Scan for the cell matching the given text and deliver its (X, Y) coordinate at center. 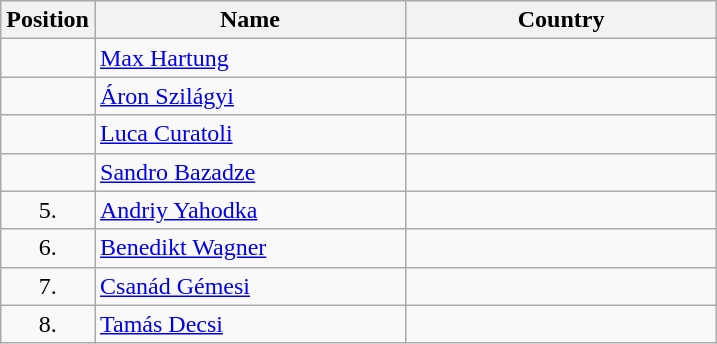
Sandro Bazadze (250, 172)
Andriy Yahodka (250, 210)
Áron Szilágyi (250, 96)
6. (48, 248)
Max Hartung (250, 58)
Country (562, 20)
7. (48, 286)
8. (48, 324)
Tamás Decsi (250, 324)
Name (250, 20)
5. (48, 210)
Csanád Gémesi (250, 286)
Luca Curatoli (250, 134)
Position (48, 20)
Benedikt Wagner (250, 248)
